Detect which cell encompasses the target text, then output its [X, Y] center coordinate. 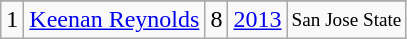
2013 [258, 20]
Keenan Reynolds [114, 20]
San Jose State [346, 20]
8 [216, 20]
1 [12, 20]
